Provide the (x, y) coordinate of the cell's center where the given text is located.  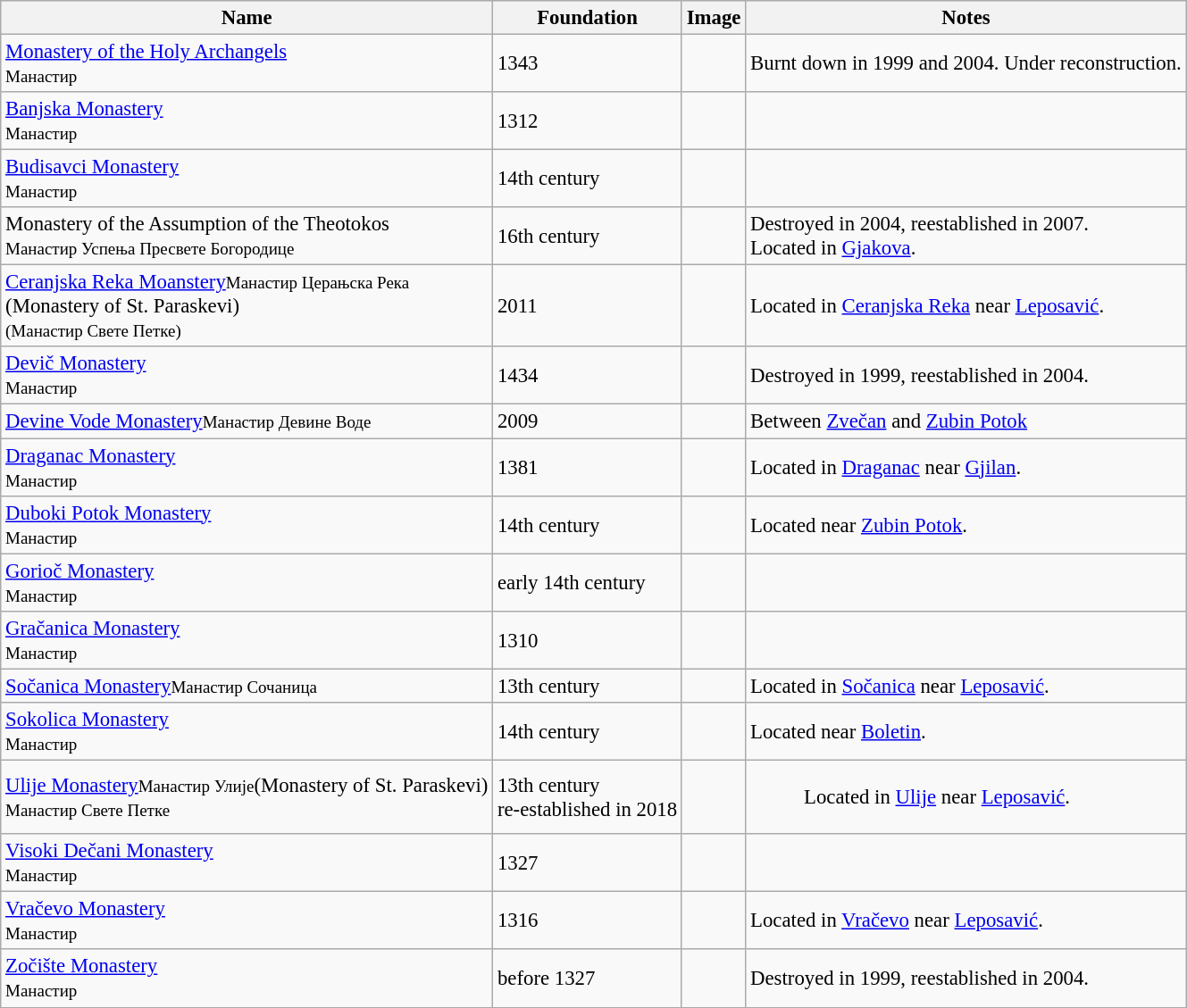
before 1327 (588, 979)
Located in Ulije near Leposavić. (966, 796)
Located in Draganac near Gjilan. (966, 468)
Banjska MonasteryМанастир (247, 121)
1327 (588, 862)
13th centuryre-established in 2018 (588, 796)
early 14th century (588, 582)
Name (247, 18)
Duboki Potok MonasteryМанастир (247, 525)
Destroyed in 2004, reestablished in 2007.Located in Gjakova. (966, 236)
Devič MonasteryМанастир (247, 375)
Ulije MonasteryМанастир Улије(Monastery of St. Paraskevi)Манастир Свете Петке (247, 796)
Monastery of the Holy ArchangelsМанастир (247, 64)
16th century (588, 236)
Sokolica MonasteryМанастир (247, 732)
Notes (966, 18)
Monastery of the Assumption of the TheotokosМанастир Успења Пресвете Богородице (247, 236)
Between Zvečan and Zubin Potok (966, 421)
Devine Vode MonasteryМанастир Девине Воде (247, 421)
Gračanica MonasteryМанастир (247, 639)
1343 (588, 64)
Draganac MonasteryМанастир (247, 468)
Ceranjska Reka MoansteryМанастир Церањска Река(Monastery of St. Paraskevi)(Манастир Свете Петке) (247, 306)
Vračevo MonasteryМанастир (247, 921)
Located in Ceranjska Reka near Leposavić. (966, 306)
Foundation (588, 18)
Zočište MonasteryМанастир (247, 979)
Visoki Dečani MonasteryМанастир (247, 862)
1381 (588, 468)
Image (713, 18)
1312 (588, 121)
Located near Boletin. (966, 732)
1434 (588, 375)
Gorioč MonasteryМанастир (247, 582)
Burnt down in 1999 and 2004. Under reconstruction. (966, 64)
2011 (588, 306)
1316 (588, 921)
Located near Zubin Potok. (966, 525)
2009 (588, 421)
1310 (588, 639)
Sočanica MonasteryМанастир Сочаница (247, 686)
13th century (588, 686)
Located in Vračevo near Leposavić. (966, 921)
Located in Sočanica near Leposavić. (966, 686)
Budisavci MonasteryМанастир (247, 179)
